From the cell containing the given text, extract its center point as (x, y) coordinate. 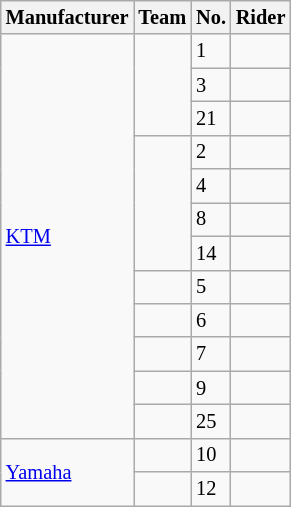
6 (211, 320)
5 (211, 287)
7 (211, 354)
8 (211, 219)
Rider (261, 17)
12 (211, 489)
3 (211, 85)
KTM (68, 236)
25 (211, 421)
9 (211, 388)
1 (211, 51)
14 (211, 253)
Team (163, 17)
No. (211, 17)
21 (211, 118)
4 (211, 186)
Manufacturer (68, 17)
2 (211, 152)
10 (211, 455)
Yamaha (68, 472)
